Locate the cell with the specified text and output its [X, Y] center coordinate. 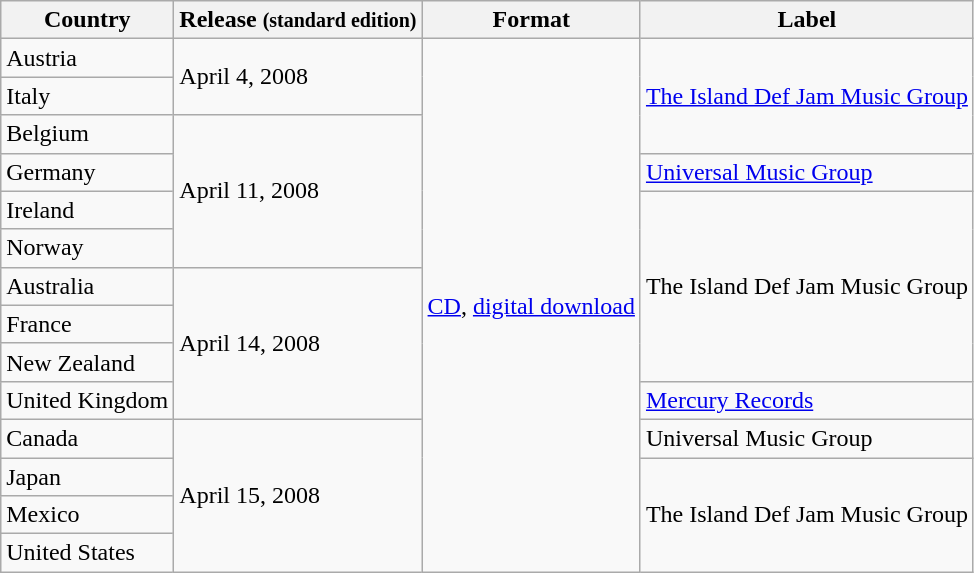
Australia [88, 286]
United Kingdom [88, 400]
United States [88, 553]
Mexico [88, 515]
Country [88, 20]
Mercury Records [806, 400]
Japan [88, 477]
Label [806, 20]
Norway [88, 248]
Release (standard edition) [298, 20]
France [88, 324]
Format [531, 20]
April 15, 2008 [298, 495]
April 11, 2008 [298, 191]
CD, digital download [531, 306]
Italy [88, 96]
Belgium [88, 134]
Canada [88, 438]
Germany [88, 172]
New Zealand [88, 362]
April 14, 2008 [298, 343]
April 4, 2008 [298, 77]
Austria [88, 58]
Ireland [88, 210]
